For the text-containing cell, return its midpoint in [x, y] coordinate format. 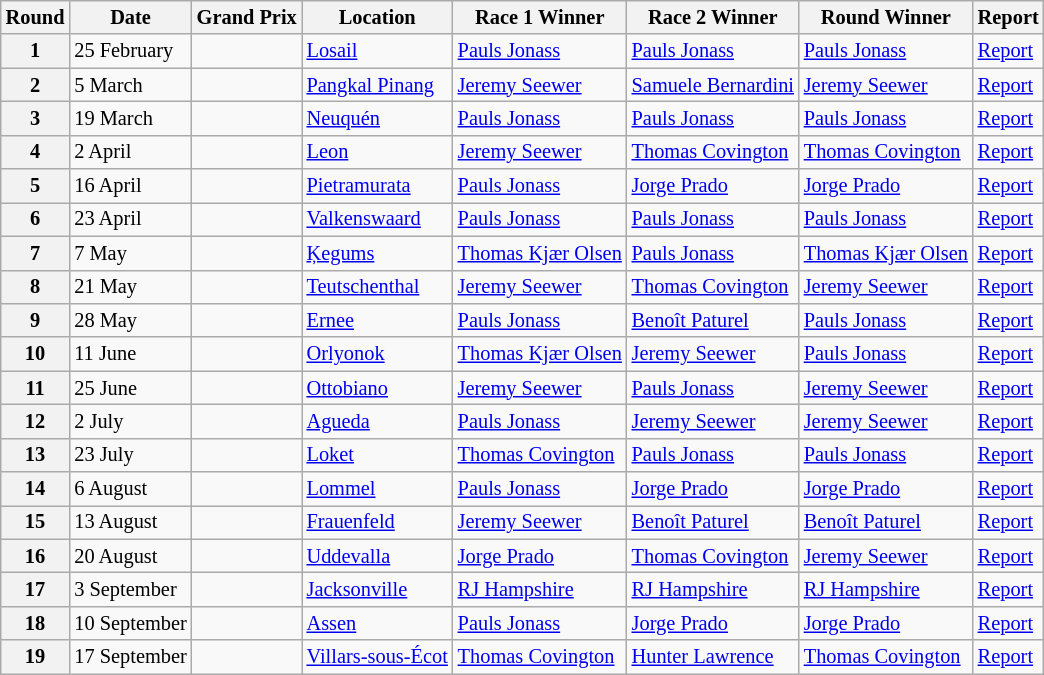
25 June [130, 388]
21 May [130, 287]
Leon [378, 152]
16 April [130, 186]
18 [36, 623]
2 [36, 85]
Teutschenthal [378, 287]
13 August [130, 522]
Round [36, 17]
5 March [130, 85]
2 April [130, 152]
Valkenswaard [378, 219]
6 August [130, 489]
Race 1 Winner [540, 17]
Jacksonville [378, 589]
5 [36, 186]
Grand Prix [247, 17]
3 September [130, 589]
13 [36, 455]
12 [36, 421]
Loket [378, 455]
Pangkal Pinang [378, 85]
Agueda [378, 421]
Orlyonok [378, 354]
Ķegums [378, 253]
10 [36, 354]
14 [36, 489]
23 July [130, 455]
Hunter Lawrence [713, 657]
Assen [378, 623]
6 [36, 219]
17 [36, 589]
10 September [130, 623]
2 July [130, 421]
19 [36, 657]
23 April [130, 219]
7 [36, 253]
Villars-sous-Écot [378, 657]
19 March [130, 118]
1 [36, 51]
Neuquén [378, 118]
11 [36, 388]
Ernee [378, 320]
28 May [130, 320]
Ottobiano [378, 388]
17 September [130, 657]
9 [36, 320]
Round Winner [886, 17]
Race 2 Winner [713, 17]
Losail [378, 51]
Frauenfeld [378, 522]
Samuele Bernardini [713, 85]
7 May [130, 253]
Location [378, 17]
20 August [130, 556]
Pietramurata [378, 186]
Lommel [378, 489]
4 [36, 152]
11 June [130, 354]
3 [36, 118]
Uddevalla [378, 556]
15 [36, 522]
Date [130, 17]
25 February [130, 51]
8 [36, 287]
16 [36, 556]
